Capture the cell that displays the provided text and extract its (X, Y) central coordinate. 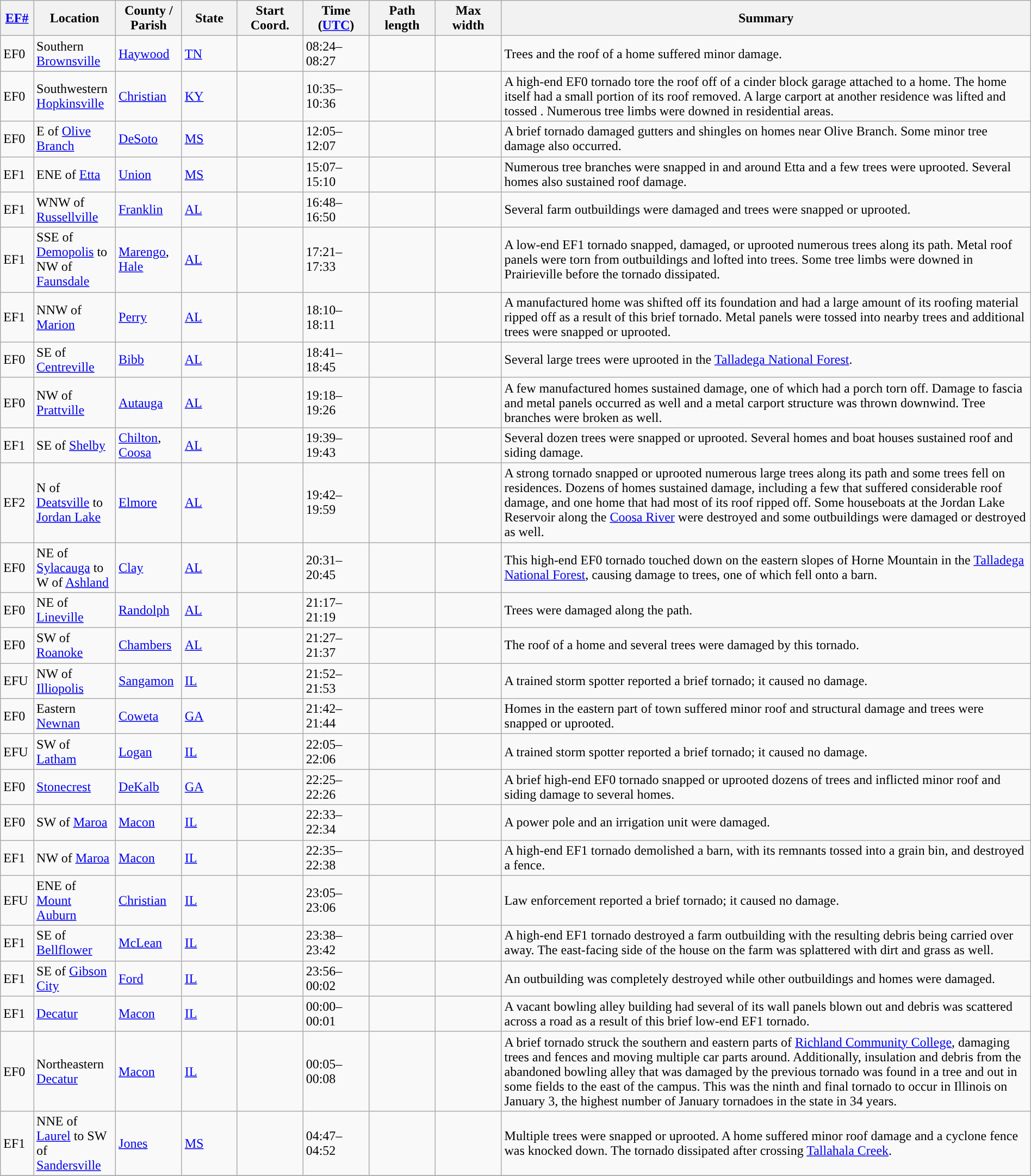
Start Coord. (270, 18)
10:35–10:36 (336, 96)
NNW of Marion (75, 317)
Decatur (75, 1013)
23:56–00:02 (336, 979)
22:25–22:26 (336, 787)
Union (149, 174)
Autauga (149, 402)
23:05–23:06 (336, 900)
Sangamon (149, 681)
23:38–23:42 (336, 943)
21:27–21:37 (336, 646)
A high-end EF1 tornado demolished a barn, with its remnants tossed into a grain bin, and destroyed a fence. (766, 858)
00:05–00:08 (336, 1071)
19:18–19:26 (336, 402)
22:35–22:38 (336, 858)
A power pole and an irrigation unit were damaged. (766, 822)
Summary (766, 18)
Eastern Newnan (75, 717)
Trees and the roof of a home suffered minor damage. (766, 53)
Several farm outbuildings were damaged and trees were snapped or uprooted. (766, 210)
NE of Lineville (75, 610)
Clay (149, 568)
A brief tornado damaged gutters and shingles on homes near Olive Branch. Some minor tree damage also occurred. (766, 139)
Franklin (149, 210)
NW of Maroa (75, 858)
N of Deatsville to Jordan Lake (75, 502)
Law enforcement reported a brief tornado; it caused no damage. (766, 900)
Elmore (149, 502)
Max width (468, 18)
04:47–04:52 (336, 1143)
Trees were damaged along the path. (766, 610)
SE of Bellflower (75, 943)
Logan (149, 751)
Time (UTC) (336, 18)
SE of Centreville (75, 360)
McLean (149, 943)
Several dozen trees were snapped or uprooted. Several homes and boat houses sustained roof and siding damage. (766, 445)
Bibb (149, 360)
Southwestern Hopkinsville (75, 96)
ENE of Etta (75, 174)
SE of Gibson City (75, 979)
Chilton, Coosa (149, 445)
22:33–22:34 (336, 822)
NE of Sylacauga to W of Ashland (75, 568)
SW of Roanoke (75, 646)
State (209, 18)
17:21–17:33 (336, 260)
County / Parish (149, 18)
Path length (402, 18)
KY (209, 96)
08:24–08:27 (336, 53)
EF# (17, 18)
Stonecrest (75, 787)
Chambers (149, 646)
SW of Maroa (75, 822)
12:05–12:07 (336, 139)
21:42–21:44 (336, 717)
Jones (149, 1143)
Homes in the eastern part of town suffered minor roof and structural damage and trees were snapped or uprooted. (766, 717)
E of Olive Branch (75, 139)
NNE of Laurel to SW of Sandersville (75, 1143)
EF2 (17, 502)
21:17–21:19 (336, 610)
SW of Latham (75, 751)
Marengo, Hale (149, 260)
00:00–00:01 (336, 1013)
The roof of a home and several trees were damaged by this tornado. (766, 646)
19:39–19:43 (336, 445)
Haywood (149, 53)
DeSoto (149, 139)
Numerous tree branches were snapped in and around Etta and a few trees were uprooted. Several homes also sustained roof damage. (766, 174)
Location (75, 18)
20:31–20:45 (336, 568)
An outbuilding was completely destroyed while other outbuildings and homes were damaged. (766, 979)
Coweta (149, 717)
18:41–18:45 (336, 360)
SE of Shelby (75, 445)
18:10–18:11 (336, 317)
TN (209, 53)
WNW of Russellville (75, 210)
NW of Prattville (75, 402)
NW of Illiopolis (75, 681)
Southern Brownsville (75, 53)
21:52–21:53 (336, 681)
SSE of Demopolis to NW of Faunsdale (75, 260)
15:07–15:10 (336, 174)
A brief high-end EF0 tornado snapped or uprooted dozens of trees and inflicted minor roof and siding damage to several homes. (766, 787)
Northeastern Decatur (75, 1071)
Several large trees were uprooted in the Talladega National Forest. (766, 360)
19:42–19:59 (336, 502)
DeKalb (149, 787)
ENE of Mount Auburn (75, 900)
Randolph (149, 610)
22:05–22:06 (336, 751)
16:48–16:50 (336, 210)
Perry (149, 317)
Ford (149, 979)
